Scan for the cell matching the given text and deliver its [x, y] coordinate at center. 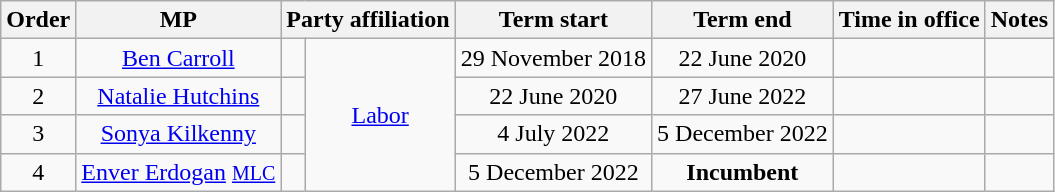
Ben Carroll [178, 58]
Incumbent [743, 172]
2 [38, 96]
4 [38, 172]
Natalie Hutchins [178, 96]
4 July 2022 [553, 134]
Sonya Kilkenny [178, 134]
MP [178, 20]
Notes [1019, 20]
1 [38, 58]
29 November 2018 [553, 58]
Time in office [909, 20]
Term start [553, 20]
Term end [743, 20]
Order [38, 20]
Enver Erdogan MLC [178, 172]
27 June 2022 [743, 96]
Party affiliation [368, 20]
Labor [380, 115]
3 [38, 134]
